Search for the cell housing the specified text and yield its [X, Y] center coordinate. 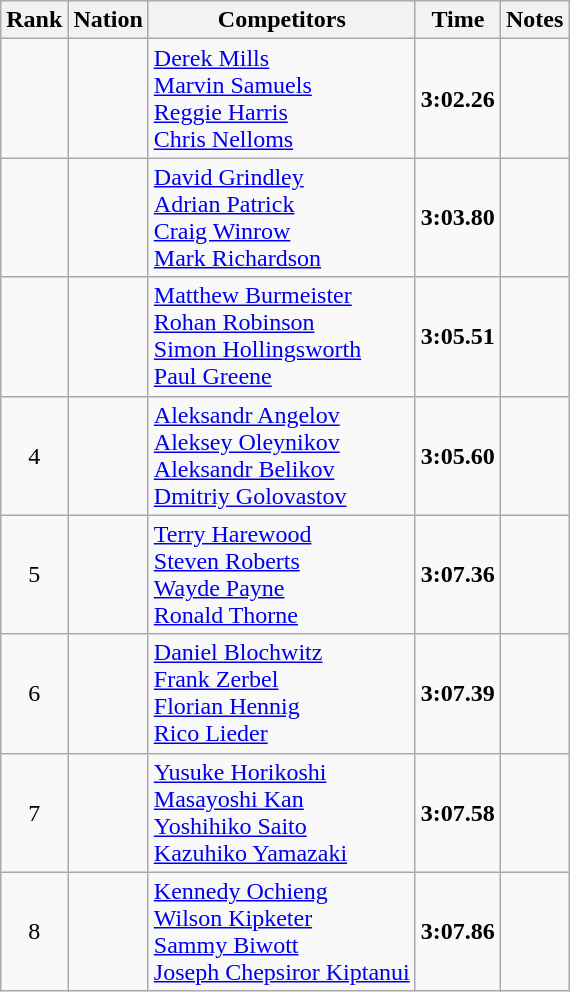
3:07.36 [458, 574]
Kennedy OchiengWilson KipketerSammy BiwottJoseph Chepsiror Kiptanui [282, 932]
3:05.51 [458, 336]
3:02.26 [458, 98]
Notes [534, 20]
Rank [34, 20]
5 [34, 574]
Time [458, 20]
Yusuke HorikoshiMasayoshi KanYoshihiko SaitoKazuhiko Yamazaki [282, 812]
4 [34, 456]
Nation [108, 20]
Terry HarewoodSteven RobertsWayde PayneRonald Thorne [282, 574]
3:07.58 [458, 812]
Competitors [282, 20]
3:07.86 [458, 932]
6 [34, 694]
Daniel BlochwitzFrank ZerbelFlorian HennigRico Lieder [282, 694]
3:07.39 [458, 694]
David GrindleyAdrian PatrickCraig WinrowMark Richardson [282, 218]
8 [34, 932]
Aleksandr AngelovAleksey OleynikovAleksandr BelikovDmitriy Golovastov [282, 456]
3:05.60 [458, 456]
Matthew BurmeisterRohan RobinsonSimon HollingsworthPaul Greene [282, 336]
7 [34, 812]
Derek MillsMarvin SamuelsReggie HarrisChris Nelloms [282, 98]
3:03.80 [458, 218]
